Determine the (X, Y) coordinate at the center of the cell enclosing the given text.  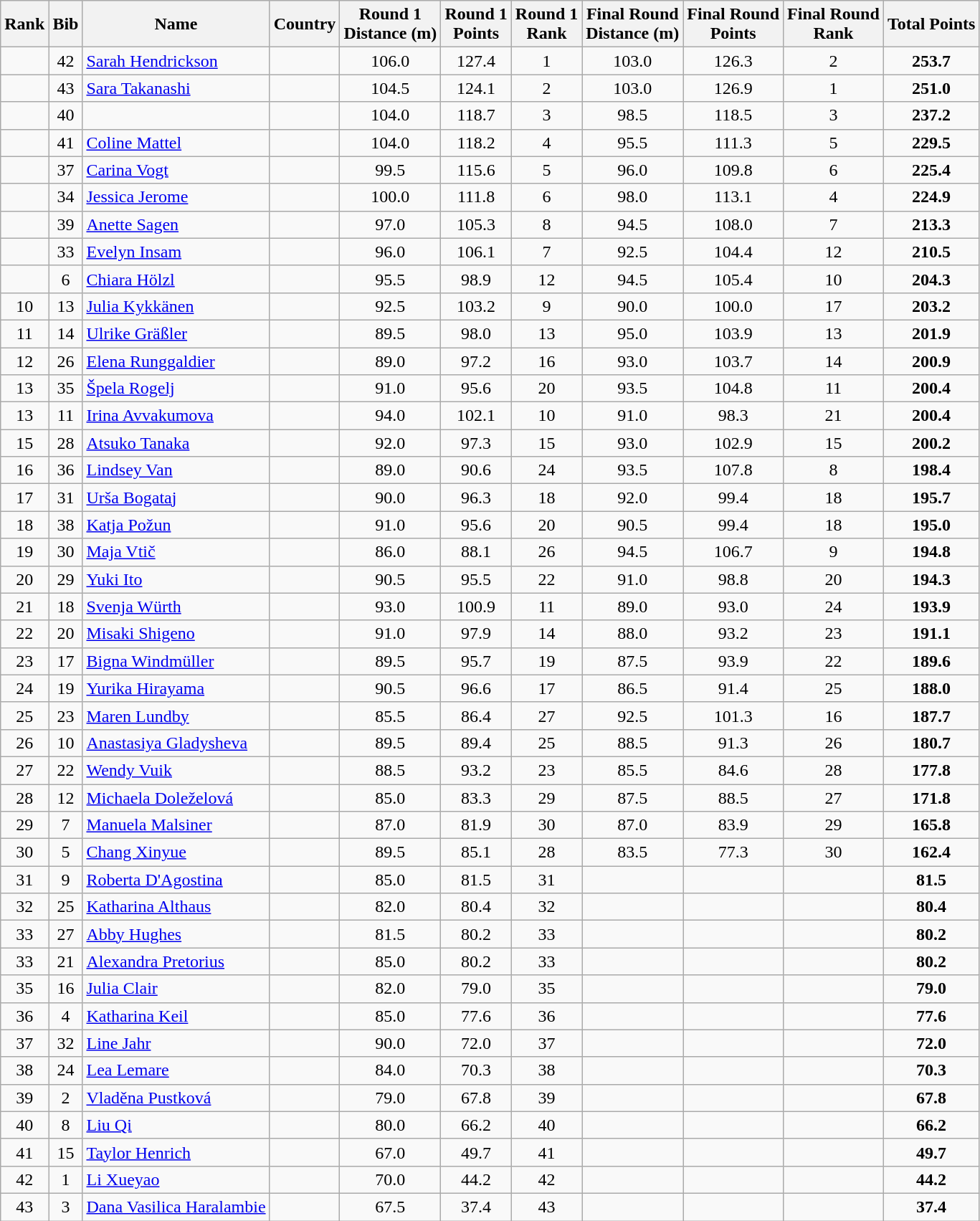
Urša Bogataj (176, 498)
Country (305, 24)
97.0 (390, 224)
203.2 (931, 306)
Chiara Hölzl (176, 279)
200.2 (931, 443)
93.9 (733, 661)
195.7 (931, 498)
88.0 (632, 634)
224.9 (931, 197)
194.3 (931, 579)
126.9 (733, 88)
103.7 (733, 361)
Atsuko Tanaka (176, 443)
Irina Avvakumova (176, 416)
237.2 (931, 115)
115.6 (476, 170)
Liu Qi (176, 1125)
97.9 (476, 634)
225.4 (931, 170)
89.4 (476, 743)
97.2 (476, 361)
Elena Runggaldier (176, 361)
127.4 (476, 61)
Julia Kykkänen (176, 306)
107.8 (733, 470)
104.8 (733, 389)
83.5 (632, 852)
194.8 (931, 552)
Maren Lundby (176, 716)
86.4 (476, 716)
188.0 (931, 688)
105.3 (476, 224)
162.4 (931, 852)
Evelyn Insam (176, 252)
96.6 (476, 688)
Chang Xinyue (176, 852)
77.3 (733, 852)
200.9 (931, 361)
Taylor Henrich (176, 1152)
Roberta D'Agostina (176, 880)
86.5 (632, 688)
165.8 (931, 825)
86.0 (390, 552)
Final Round Points (733, 24)
84.0 (390, 1070)
98.5 (632, 115)
Anastasiya Gladysheva (176, 743)
102.9 (733, 443)
Anette Sagen (176, 224)
253.7 (931, 61)
Sarah Hendrickson (176, 61)
Katharina Althaus (176, 907)
Ulrike Gräßler (176, 333)
118.7 (476, 115)
177.8 (931, 770)
187.7 (931, 716)
Michaela Doleželová (176, 798)
85.1 (476, 852)
180.7 (931, 743)
Carina Vogt (176, 170)
106.7 (733, 552)
Yurika Hirayama (176, 688)
83.9 (733, 825)
Round 1Distance (m) (390, 24)
Katja Požun (176, 525)
Manuela Malsiner (176, 825)
105.4 (733, 279)
198.4 (931, 470)
96.3 (476, 498)
94.0 (390, 416)
70.0 (390, 1179)
Dana Vasilica Haralambie (176, 1207)
191.1 (931, 634)
100.9 (476, 607)
67.5 (390, 1207)
106.1 (476, 252)
81.9 (476, 825)
Vladěna Pustková (176, 1098)
103.2 (476, 306)
126.3 (733, 61)
104.5 (390, 88)
193.9 (931, 607)
Line Jahr (176, 1043)
Round 1Rank (546, 24)
Lindsey Van (176, 470)
80.0 (390, 1125)
97.3 (476, 443)
102.1 (476, 416)
90.6 (476, 470)
113.1 (733, 197)
118.5 (733, 115)
201.9 (931, 333)
Rank (24, 24)
210.5 (931, 252)
Total Points (931, 24)
111.8 (476, 197)
98.8 (733, 579)
189.6 (931, 661)
67.0 (390, 1152)
Li Xueyao (176, 1179)
Bigna Windmüller (176, 661)
83.3 (476, 798)
251.0 (931, 88)
106.0 (390, 61)
124.1 (476, 88)
195.0 (931, 525)
Wendy Vuik (176, 770)
111.3 (733, 143)
Maja Vtič (176, 552)
34 (66, 197)
108.0 (733, 224)
Lea Lemare (176, 1070)
91.4 (733, 688)
Round 1Points (476, 24)
Svenja Würth (176, 607)
Coline Mattel (176, 143)
Name (176, 24)
84.6 (733, 770)
Bib (66, 24)
103.9 (733, 333)
Jessica Jerome (176, 197)
88.1 (476, 552)
Final Round Rank (834, 24)
99.5 (390, 170)
91.3 (733, 743)
Katharina Keil (176, 1016)
104.4 (733, 252)
229.5 (931, 143)
98.9 (476, 279)
Špela Rogelj (176, 389)
Final Round Distance (m) (632, 24)
Yuki Ito (176, 579)
98.3 (733, 416)
95.7 (476, 661)
118.2 (476, 143)
Alexandra Pretorius (176, 961)
Sara Takanashi (176, 88)
109.8 (733, 170)
Abby Hughes (176, 934)
Julia Clair (176, 989)
95.0 (632, 333)
Misaki Shigeno (176, 634)
213.3 (931, 224)
204.3 (931, 279)
101.3 (733, 716)
171.8 (931, 798)
